Pinpoint the cell where the given text exists, returning its [x, y] midpoint coordinate. 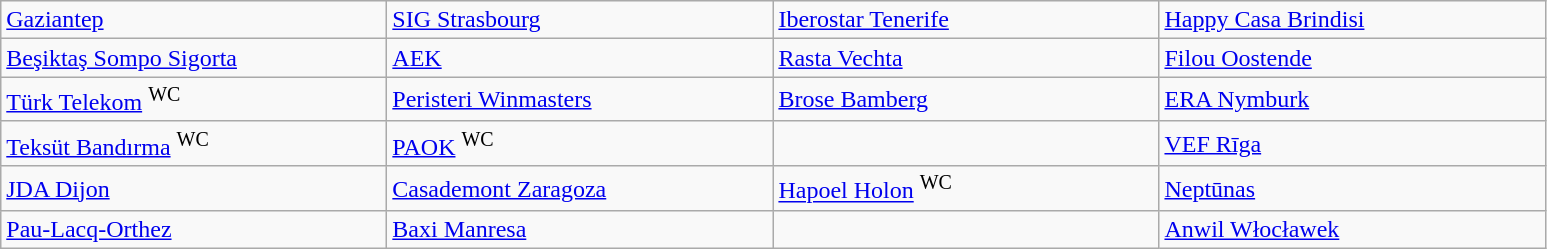
Brose Bamberg [966, 100]
VEF Rīga [1352, 144]
Peristeri Winmasters [580, 100]
PAOK WC [580, 144]
JDA Dijon [194, 188]
Neptūnas [1352, 188]
ERA Nymburk [1352, 100]
Filou Oostende [1352, 58]
Türk Telekom WC [194, 100]
Anwil Włocławek [1352, 230]
AEK [580, 58]
Happy Casa Brindisi [1352, 20]
Rasta Vechta [966, 58]
Casademont Zaragoza [580, 188]
Baxi Manresa [580, 230]
Teksüt Bandırma WC [194, 144]
Gaziantep [194, 20]
Pau-Lacq-Orthez [194, 230]
Hapoel Holon WC [966, 188]
Iberostar Tenerife [966, 20]
SIG Strasbourg [580, 20]
Beşiktaş Sompo Sigorta [194, 58]
